Detect which cell encompasses the target text, then output its (x, y) center coordinate. 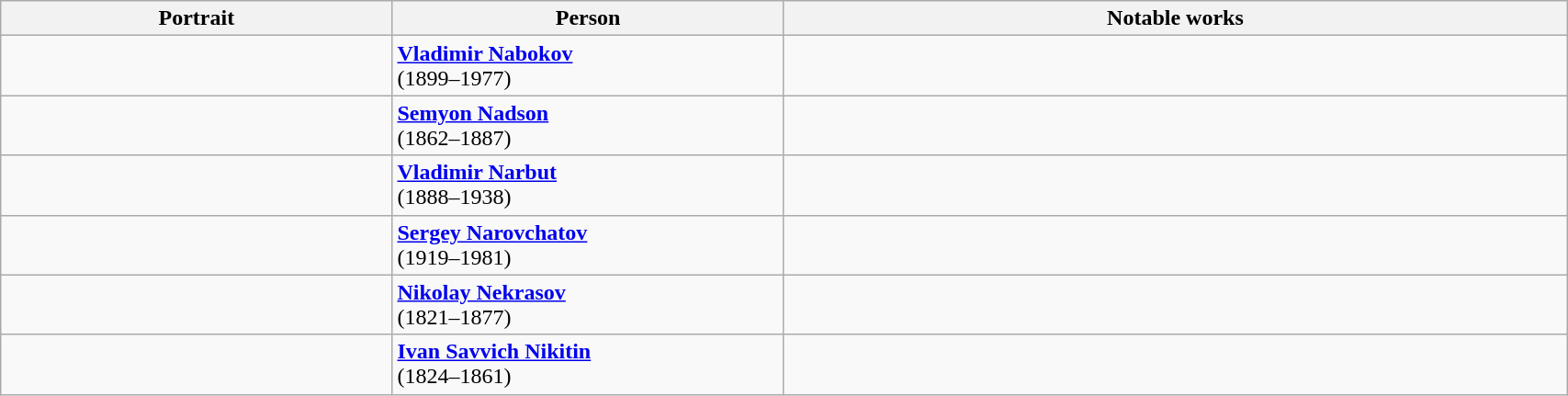
Vladimir Narbut (1888–1938) (588, 186)
Person (588, 18)
Notable works (1175, 18)
Semyon Nadson (1862–1887) (588, 125)
Vladimir Nabokov (1899–1977) (588, 66)
Sergey Narovchatov (1919–1981) (588, 244)
Ivan Savvich Nikitin (1824–1861) (588, 364)
Portrait (197, 18)
Nikolay Nekrasov (1821–1877) (588, 305)
